Return (X, Y) of the center of cell containing provided text 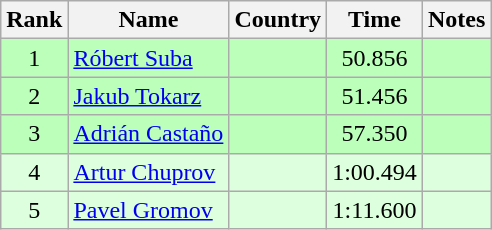
Róbert Suba (148, 58)
3 (34, 134)
Rank (34, 20)
1:11.600 (375, 210)
Adrián Castaño (148, 134)
5 (34, 210)
Notes (456, 20)
1 (34, 58)
Pavel Gromov (148, 210)
57.350 (375, 134)
4 (34, 172)
Country (278, 20)
Artur Chuprov (148, 172)
2 (34, 96)
Time (375, 20)
1:00.494 (375, 172)
51.456 (375, 96)
Jakub Tokarz (148, 96)
50.856 (375, 58)
Name (148, 20)
